Detect which cell encompasses the target text, then output its (x, y) center coordinate. 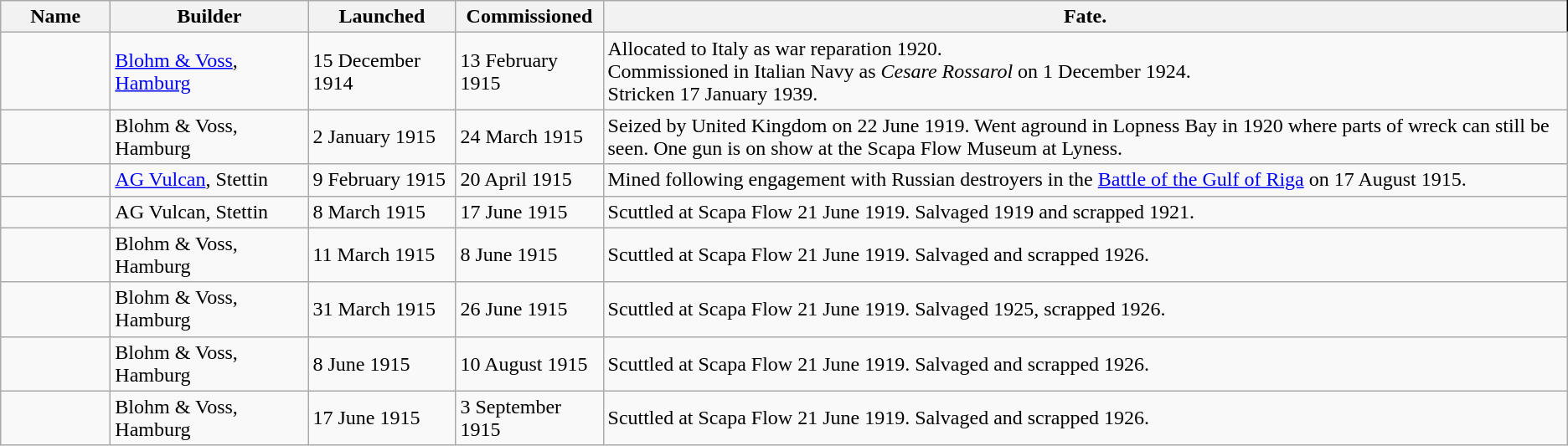
Scuttled at Scapa Flow 21 June 1919. Salvaged 1919 and scrapped 1921. (1086, 212)
31 March 1915 (382, 310)
Fate. (1086, 17)
26 June 1915 (529, 310)
Launched (382, 17)
Scuttled at Scapa Flow 21 June 1919. Salvaged 1925, scrapped 1926. (1086, 310)
24 March 1915 (529, 137)
10 August 1915 (529, 363)
Name (55, 17)
15 December 1914 (382, 71)
Mined following engagement with Russian destroyers in the Battle of the Gulf of Riga on 17 August 1915. (1086, 180)
9 February 1915 (382, 180)
Commissioned (529, 17)
11 March 1915 (382, 254)
2 January 1915 (382, 137)
13 February 1915 (529, 71)
3 September 1915 (529, 418)
Builder (209, 17)
Allocated to Italy as war reparation 1920. Commissioned in Italian Navy as Cesare Rossarol on 1 December 1924. Stricken 17 January 1939. (1086, 71)
8 March 1915 (382, 212)
20 April 1915 (529, 180)
